Identify which cell holds the provided text, then report its (x, y) central coordinate. 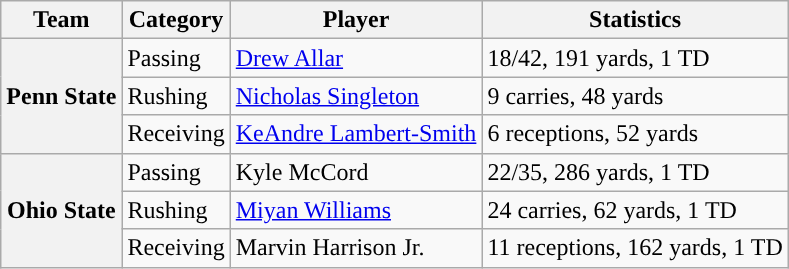
Miyan Williams (356, 210)
Player (356, 20)
Statistics (635, 20)
24 carries, 62 yards, 1 TD (635, 210)
11 receptions, 162 yards, 1 TD (635, 248)
Nicholas Singleton (356, 96)
Team (62, 20)
6 receptions, 52 yards (635, 134)
Drew Allar (356, 58)
Category (176, 20)
Penn State (62, 96)
18/42, 191 yards, 1 TD (635, 58)
Ohio State (62, 210)
KeAndre Lambert-Smith (356, 134)
9 carries, 48 yards (635, 96)
Kyle McCord (356, 172)
22/35, 286 yards, 1 TD (635, 172)
Marvin Harrison Jr. (356, 248)
